For the text-containing cell, return its midpoint in [x, y] coordinate format. 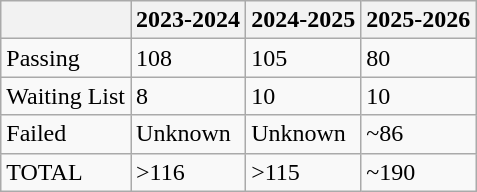
TOTAL [66, 172]
80 [418, 58]
~190 [418, 172]
8 [188, 96]
~86 [418, 134]
105 [304, 58]
2023-2024 [188, 20]
2025-2026 [418, 20]
Failed [66, 134]
Waiting List [66, 96]
>116 [188, 172]
2024-2025 [304, 20]
>115 [304, 172]
Passing [66, 58]
108 [188, 58]
